Pinpoint the cell where the given text exists, returning its (X, Y) midpoint coordinate. 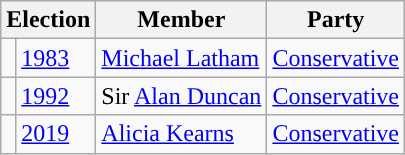
Sir Alan Duncan (182, 96)
Party (336, 20)
Alicia Kearns (182, 134)
1983 (56, 58)
Michael Latham (182, 58)
2019 (56, 134)
Election (48, 20)
1992 (56, 96)
Member (182, 20)
